From the cell containing the given text, extract its center point as (X, Y) coordinate. 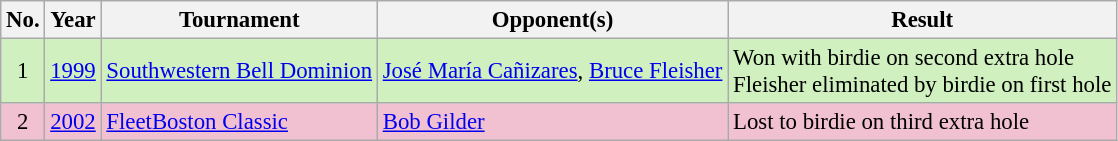
Year (73, 20)
Opponent(s) (552, 20)
Bob Gilder (552, 122)
José María Cañizares, Bruce Fleisher (552, 72)
2 (23, 122)
Tournament (239, 20)
2002 (73, 122)
FleetBoston Classic (239, 122)
Won with birdie on second extra holeFleisher eliminated by birdie on first hole (922, 72)
Result (922, 20)
1 (23, 72)
1999 (73, 72)
No. (23, 20)
Southwestern Bell Dominion (239, 72)
Lost to birdie on third extra hole (922, 122)
